Pinpoint the cell where the given text exists, returning its [X, Y] midpoint coordinate. 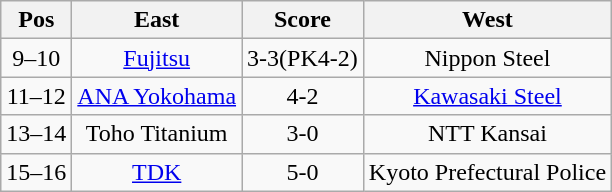
Nippon Steel [487, 58]
Kyoto Prefectural Police [487, 172]
Score [303, 20]
Toho Titanium [157, 134]
East [157, 20]
West [487, 20]
ANA Yokohama [157, 96]
4-2 [303, 96]
11–12 [36, 96]
3-3(PK4-2) [303, 58]
TDK [157, 172]
Kawasaki Steel [487, 96]
NTT Kansai [487, 134]
Fujitsu [157, 58]
9–10 [36, 58]
15–16 [36, 172]
Pos [36, 20]
13–14 [36, 134]
3-0 [303, 134]
5-0 [303, 172]
